Return the [x, y] coordinate for the center point of the cell that contains the specified text.  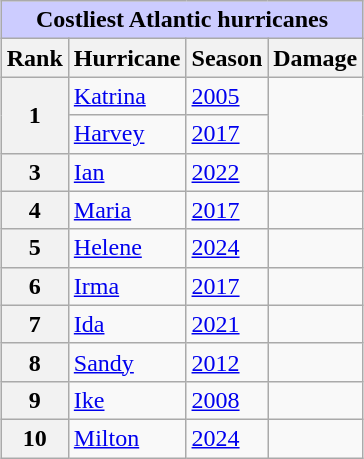
2005 [227, 96]
4 [34, 210]
8 [34, 362]
3 [34, 172]
2012 [227, 362]
Harvey [127, 134]
Rank [34, 58]
Milton [127, 438]
Costliest Atlantic hurricanes [182, 20]
2008 [227, 400]
Irma [127, 286]
Maria [127, 210]
Hurricane [127, 58]
Helene [127, 248]
Damage [316, 58]
10 [34, 438]
9 [34, 400]
6 [34, 286]
Ike [127, 400]
2021 [227, 324]
Katrina [127, 96]
5 [34, 248]
Ida [127, 324]
2022 [227, 172]
1 [34, 115]
7 [34, 324]
Sandy [127, 362]
Ian [127, 172]
Season [227, 58]
